Find where the given text appears and provide that cell's center as [x, y] coordinate. 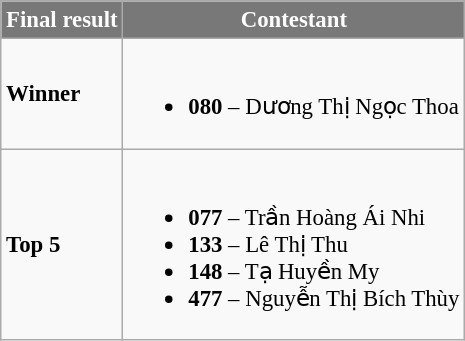
Contestant [294, 20]
077 – Trần Hoàng Ái Nhi133 – Lê Thị Thu148 – Tạ Huyền My477 – Nguyễn Thị Bích Thùy [294, 244]
Winner [62, 94]
Top 5 [62, 244]
Final result [62, 20]
080 – Dương Thị Ngọc Thoa [294, 94]
